Provide the (x, y) coordinate of the cell's center where the given text is located.  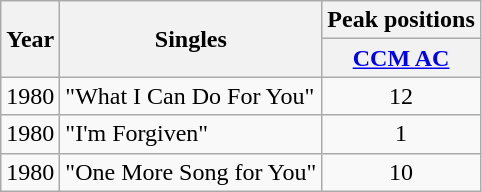
Singles (191, 39)
10 (401, 172)
"One More Song for You" (191, 172)
Year (30, 39)
"I'm Forgiven" (191, 134)
CCM AC (401, 58)
Peak positions (401, 20)
12 (401, 96)
"What I Can Do For You" (191, 96)
1 (401, 134)
